Determine the (x, y) coordinate at the center of the cell enclosing the given text.  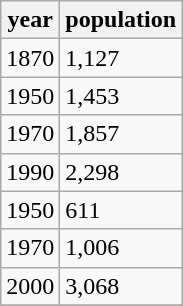
1,127 (121, 58)
2000 (30, 286)
population (121, 20)
3,068 (121, 286)
1,006 (121, 248)
1,453 (121, 96)
year (30, 20)
1990 (30, 172)
1,857 (121, 134)
1870 (30, 58)
2,298 (121, 172)
611 (121, 210)
